Find where the given text appears and provide that cell's center as [x, y] coordinate. 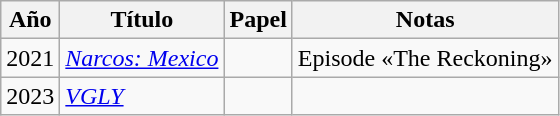
2023 [30, 96]
Año [30, 20]
2021 [30, 58]
Notas [425, 20]
VGLY [142, 96]
Título [142, 20]
Narcos: Mexico [142, 58]
Papel [258, 20]
Episode «The Reckoning» [425, 58]
